For the text-containing cell, return its midpoint in [X, Y] coordinate format. 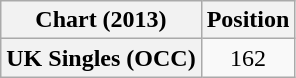
UK Singles (OCC) [101, 58]
Position [248, 20]
Chart (2013) [101, 20]
162 [248, 58]
